For the text-containing cell, return its midpoint in (x, y) coordinate format. 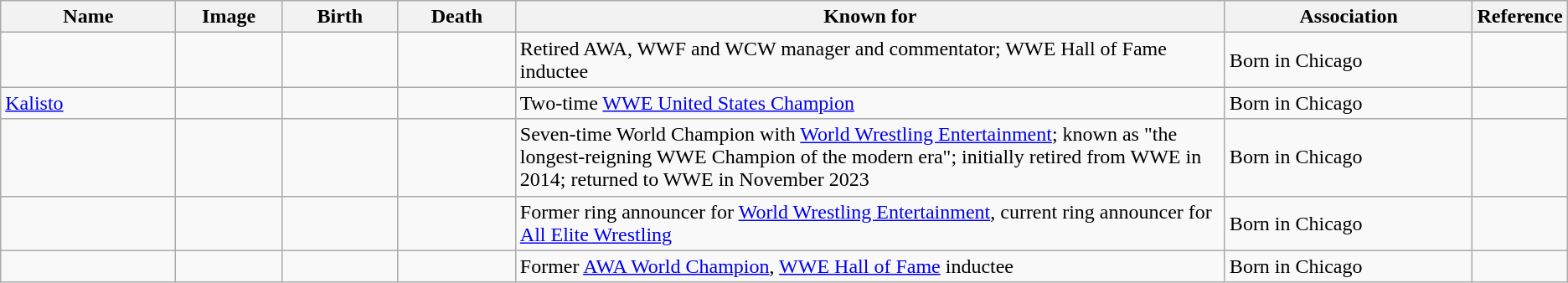
Death (456, 17)
Kalisto (89, 103)
Name (89, 17)
Two-time WWE United States Champion (869, 103)
Former AWA World Champion, WWE Hall of Fame inductee (869, 266)
Association (1349, 17)
Image (229, 17)
Former ring announcer for World Wrestling Entertainment, current ring announcer for All Elite Wrestling (869, 223)
Birth (340, 17)
Reference (1519, 17)
Known for (869, 17)
Retired AWA, WWF and WCW manager and commentator; WWE Hall of Fame inductee (869, 60)
